For the text-containing cell, return its midpoint in (X, Y) coordinate format. 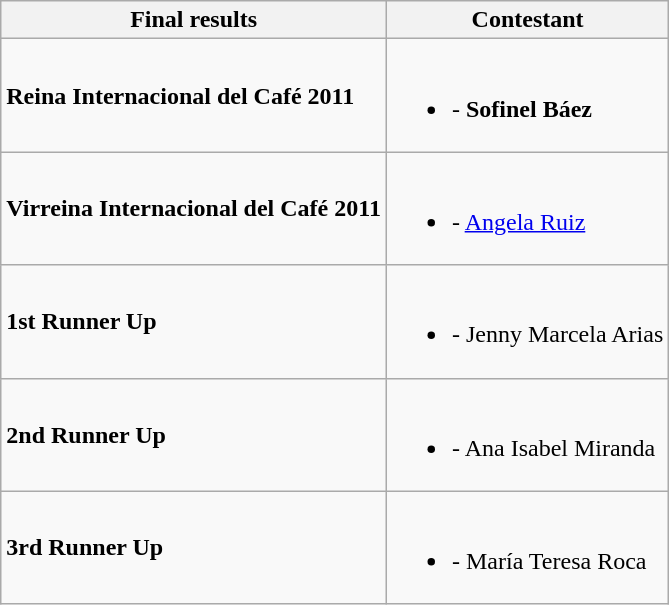
- Sofinel Báez (527, 96)
Contestant (527, 20)
- Ana Isabel Miranda (527, 434)
- Angela Ruiz (527, 208)
- María Teresa Roca (527, 548)
2nd Runner Up (194, 434)
Final results (194, 20)
- Jenny Marcela Arias (527, 322)
1st Runner Up (194, 322)
Reina Internacional del Café 2011 (194, 96)
3rd Runner Up (194, 548)
Virreina Internacional del Café 2011 (194, 208)
